Find where the given text appears and provide that cell's center as [x, y] coordinate. 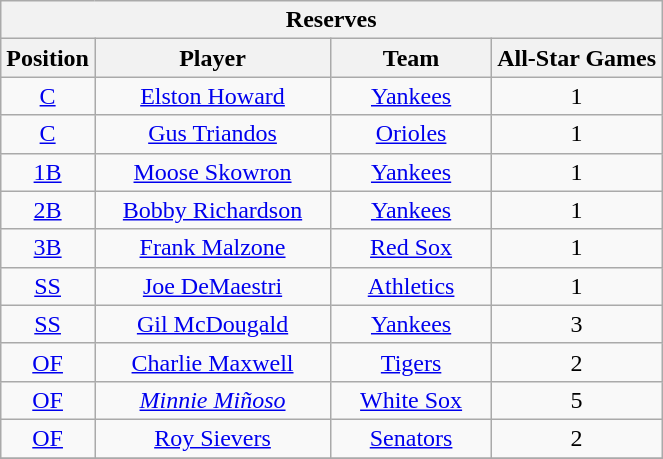
Elston Howard [212, 96]
Charlie Maxwell [212, 362]
Team [412, 58]
Tigers [412, 362]
Gus Triandos [212, 134]
Senators [412, 438]
2B [48, 210]
Player [212, 58]
Gil McDougald [212, 324]
Frank Malzone [212, 248]
Bobby Richardson [212, 210]
Position [48, 58]
3B [48, 248]
Orioles [412, 134]
Reserves [332, 20]
Red Sox [412, 248]
Joe DeMaestri [212, 286]
Roy Sievers [212, 438]
Moose Skowron [212, 172]
Athletics [412, 286]
White Sox [412, 400]
5 [577, 400]
1B [48, 172]
Minnie Miñoso [212, 400]
3 [577, 324]
All-Star Games [577, 58]
